Extract the [X, Y] coordinate from the center of the cell holding the provided text.  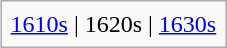
1610s | 1620s | 1630s [114, 24]
